Provide the (X, Y) coordinate of the cell's center where the given text is located.  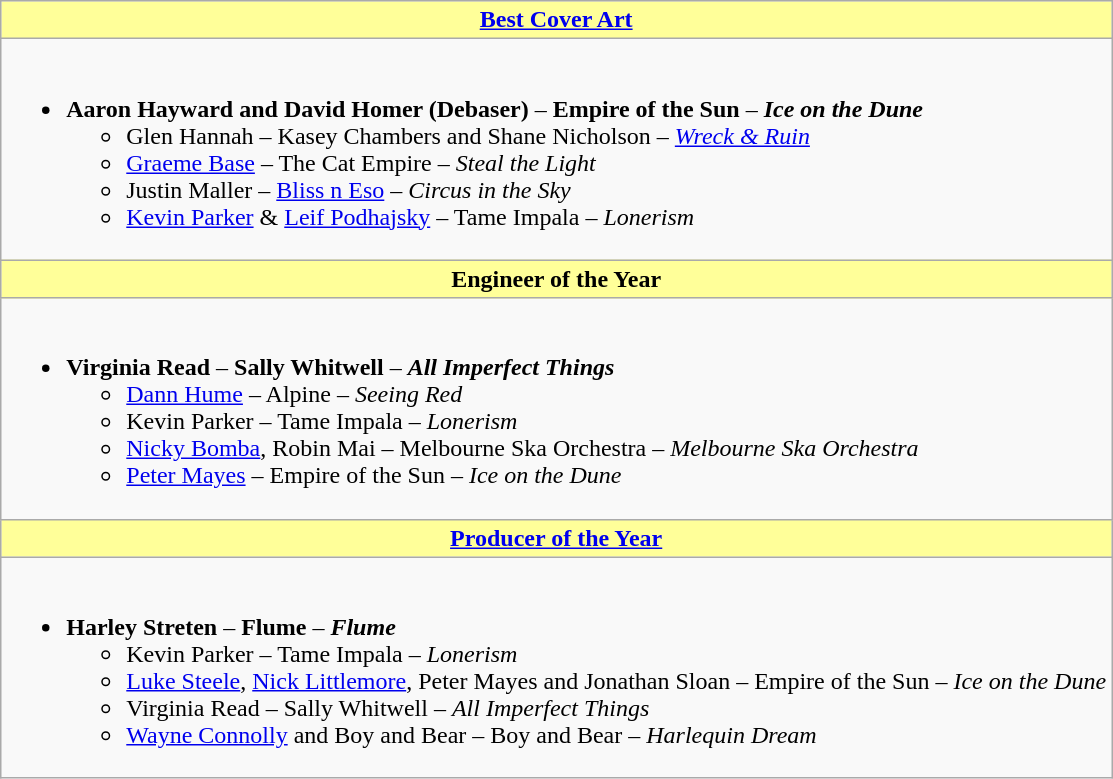
Best Cover Art (556, 20)
Engineer of the Year (556, 279)
Producer of the Year (556, 538)
